Locate the cell with the specified text and output its (x, y) center coordinate. 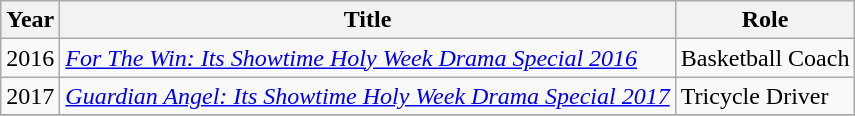
Tricycle Driver (765, 96)
2017 (30, 96)
Role (765, 20)
For The Win: Its Showtime Holy Week Drama Special 2016 (368, 58)
Guardian Angel: Its Showtime Holy Week Drama Special 2017 (368, 96)
2016 (30, 58)
Year (30, 20)
Title (368, 20)
Basketball Coach (765, 58)
